Detect which cell encompasses the target text, then output its [X, Y] center coordinate. 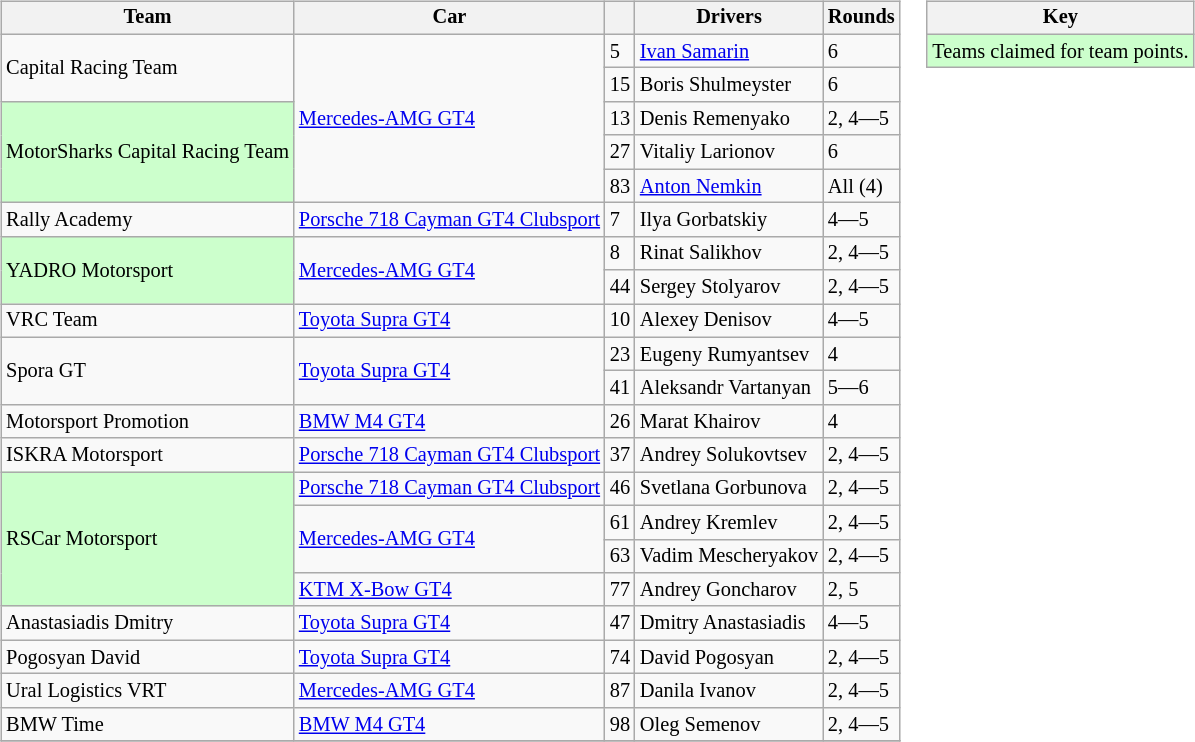
63 [620, 556]
Capital Racing Team [148, 68]
98 [620, 724]
Alexey Denisov [729, 321]
Motorsport Promotion [148, 422]
37 [620, 455]
Anastasiadis Dmitry [148, 623]
Svetlana Gorbunova [729, 489]
Denis Remenyako [729, 119]
RSCar Motorsport [148, 540]
74 [620, 657]
10 [620, 321]
Ilya Gorbatskiy [729, 220]
Boris Shulmeyster [729, 85]
David Pogosyan [729, 657]
Car [450, 18]
23 [620, 354]
Rounds [862, 18]
ISKRA Motorsport [148, 455]
BMW Time [148, 724]
Vadim Mescheryakov [729, 556]
7 [620, 220]
Eugeny Rumyantsev [729, 354]
Team [148, 18]
MotorSharks Capital Racing Team [148, 152]
VRC Team [148, 321]
Teams claimed for team points. [1060, 51]
2, 5 [862, 590]
Andrey Solukovtsev [729, 455]
Aleksandr Vartanyan [729, 388]
Andrey Kremlev [729, 522]
Drivers [729, 18]
87 [620, 691]
5—6 [862, 388]
Pogosyan David [148, 657]
KTM X-Bow GT4 [450, 590]
5 [620, 51]
Andrey Goncharov [729, 590]
15 [620, 85]
Ivan Samarin [729, 51]
8 [620, 253]
44 [620, 287]
Dmitry Anastasiadis [729, 623]
27 [620, 152]
47 [620, 623]
YADRO Motorsport [148, 270]
Oleg Semenov [729, 724]
Ural Logistics VRT [148, 691]
Marat Khairov [729, 422]
Rinat Salikhov [729, 253]
Sergey Stolyarov [729, 287]
13 [620, 119]
Rally Academy [148, 220]
83 [620, 186]
Key [1060, 18]
46 [620, 489]
77 [620, 590]
Danila Ivanov [729, 691]
Anton Nemkin [729, 186]
Spora GT [148, 370]
Vitaliy Larionov [729, 152]
26 [620, 422]
41 [620, 388]
61 [620, 522]
All (4) [862, 186]
